For the text-containing cell, return its midpoint in (X, Y) coordinate format. 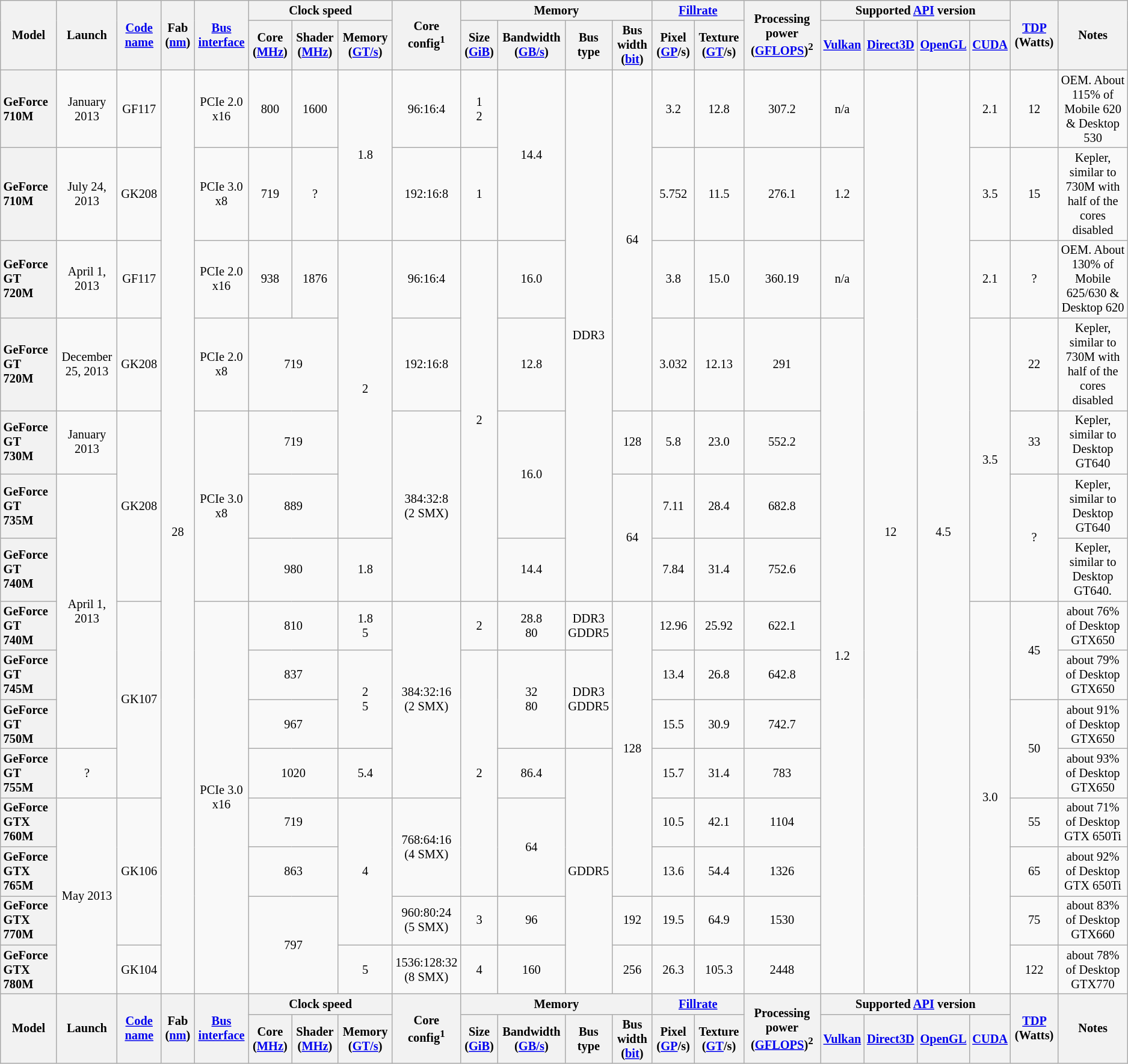
810 (294, 626)
23.0 (719, 442)
1104 (782, 822)
26.3 (673, 970)
11.5 (719, 194)
889 (294, 506)
3280 (532, 699)
about 91% of Desktop GTX650 (1093, 724)
about 71% of Desktop GTX 650Ti (1093, 822)
384:32:16(2 SMX) (426, 699)
about 83% of Desktop GTX660 (1093, 920)
55 (1034, 822)
5 (365, 970)
7.84 (673, 570)
19.5 (673, 920)
50 (1034, 748)
GeForce GT 735M (29, 506)
622.1 (782, 626)
1.85 (365, 626)
1326 (782, 872)
about 93% of Desktop GTX650 (1093, 773)
307.2 (782, 109)
1536:128:32(8 SMX) (426, 970)
1600 (315, 109)
552.2 (782, 442)
13.4 (673, 675)
GeForce GT 730M (29, 442)
DDR3 (588, 336)
28 (178, 532)
about 78% of Desktop GTX770 (1093, 970)
642.8 (782, 675)
May 2013 (87, 896)
OEM. About 115% of Mobile 620 & Desktop 530 (1093, 109)
GeForce GT 755M (29, 773)
5.752 (673, 194)
75 (1034, 920)
Kepler, similar to Desktop GT640. (1093, 570)
26.8 (719, 675)
4.5 (943, 532)
25.92 (719, 626)
10.5 (673, 822)
3.2 (673, 109)
12.13 (719, 364)
15.0 (719, 279)
3.8 (673, 279)
160 (532, 970)
22 (1034, 364)
42.1 (719, 822)
GeForce GTX 770M (29, 920)
276.1 (782, 194)
122 (1034, 970)
980 (294, 570)
about 79% of Desktop GTX650 (1093, 675)
5.4 (365, 773)
GK107 (140, 699)
3.0 (990, 798)
256 (632, 970)
1530 (782, 920)
25 (365, 699)
64.9 (719, 920)
12.96 (673, 626)
GeForce GTX 765M (29, 872)
about 92% of Desktop GTX 650Ti (1093, 872)
28.4 (719, 506)
800 (270, 109)
33 (1034, 442)
GDDR5 (588, 871)
65 (1034, 872)
3 (479, 920)
837 (294, 675)
783 (782, 773)
December 25, 2013 (87, 364)
GK104 (140, 970)
OEM. About 130% of Mobile 625/630 & Desktop 620 (1093, 279)
1020 (294, 773)
682.8 (782, 506)
192 (632, 920)
PCIe 2.0 x8 (221, 364)
15.7 (673, 773)
GeForce GTX 760M (29, 822)
1876 (315, 279)
960:80:24(5 SMX) (426, 920)
GeForce GT 750M (29, 724)
July 24, 2013 (87, 194)
15.5 (673, 724)
938 (270, 279)
360.19 (782, 279)
30.9 (719, 724)
3.032 (673, 364)
about 76% of Desktop GTX650 (1093, 626)
15 (1034, 194)
1 (479, 194)
863 (294, 872)
768:64:16(4 SMX) (426, 847)
105.3 (719, 970)
5.8 (673, 442)
54.4 (719, 872)
752.6 (782, 570)
2448 (782, 970)
384:32:8(2 SMX) (426, 505)
28.880 (532, 626)
GeForce GTX 780M (29, 970)
797 (294, 944)
GK106 (140, 871)
742.7 (782, 724)
96 (532, 920)
PCIe 3.0 x16 (221, 798)
13.6 (673, 872)
7.11 (673, 506)
86.4 (532, 773)
967 (294, 724)
45 (1034, 650)
GeForce GT 745M (29, 675)
291 (782, 364)
